Scan for the cell matching the given text and deliver its [X, Y] coordinate at center. 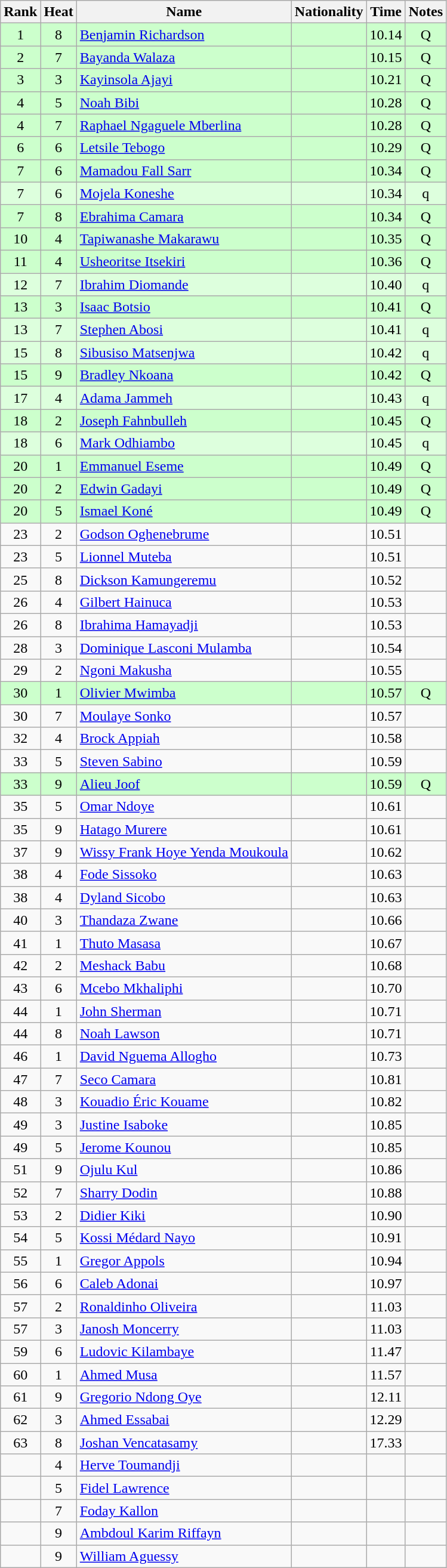
Bradley Nkoana [184, 375]
Ambdoul Karim Riffayn [184, 1533]
Nationality [329, 12]
42 [20, 965]
10.88 [386, 1193]
Meshack Babu [184, 965]
55 [20, 1261]
Dickson Kamungeremu [184, 579]
10.90 [386, 1215]
47 [20, 1079]
Gregorio Ndong Oye [184, 1397]
11 [20, 261]
Hatago Murere [184, 829]
Name [184, 12]
Heat [58, 12]
Mamadou Fall Sarr [184, 171]
Notes [426, 12]
61 [20, 1397]
Ronaldinho Oliveira [184, 1306]
Fode Sissoko [184, 875]
12 [20, 285]
Usheoritse Itsekiri [184, 261]
10.70 [386, 988]
David Nguema Allogho [184, 1057]
46 [20, 1057]
10.86 [386, 1170]
63 [20, 1443]
Steven Sabino [184, 761]
10.67 [386, 943]
10.82 [386, 1102]
11.57 [386, 1374]
Kossi Médard Nayo [184, 1238]
Adama Jammeh [184, 398]
Gilbert Hainuca [184, 602]
53 [20, 1215]
Stephen Abosi [184, 330]
Thuto Masasa [184, 943]
Time [386, 12]
Ahmed Essabai [184, 1420]
Wissy Frank Hoye Yenda Moukoula [184, 852]
59 [20, 1351]
10.97 [386, 1283]
10.52 [386, 579]
Kayinsola Ajayi [184, 80]
Gregor Appols [184, 1261]
Omar Ndoye [184, 807]
Benjamin Richardson [184, 35]
29 [20, 671]
10 [20, 239]
Lionnel Muteba [184, 557]
Bayanda Walaza [184, 57]
40 [20, 920]
60 [20, 1374]
Mcebo Mkhaliphi [184, 988]
Mojela Koneshe [184, 193]
Ngoni Makusha [184, 671]
Ismael Koné [184, 511]
John Sherman [184, 1011]
Dominique Lasconi Mulamba [184, 647]
10.91 [386, 1238]
48 [20, 1102]
Moulaye Sonko [184, 716]
Raphael Ngaguele Mberlina [184, 125]
Joseph Fahnbulleh [184, 421]
Rank [20, 12]
10.62 [386, 852]
51 [20, 1170]
10.66 [386, 920]
28 [20, 647]
Noah Bibi [184, 103]
Alieu Joof [184, 784]
10.21 [386, 80]
10.15 [386, 57]
Justine Isaboke [184, 1125]
Mark Odhiambo [184, 443]
Edwin Gadayi [184, 489]
10.40 [386, 285]
Caleb Adonai [184, 1283]
62 [20, 1420]
43 [20, 988]
Ojulu Kul [184, 1170]
37 [20, 852]
10.73 [386, 1057]
32 [20, 739]
Dyland Sicobo [184, 897]
25 [20, 579]
Sharry Dodin [184, 1193]
10.55 [386, 671]
52 [20, 1193]
10.81 [386, 1079]
Kouadio Éric Kouame [184, 1102]
10.94 [386, 1261]
10.58 [386, 739]
Godson Oghenebrume [184, 534]
Letsile Tebogo [184, 148]
Sibusiso Matsenjwa [184, 353]
Noah Lawson [184, 1034]
Seco Camara [184, 1079]
10.29 [386, 148]
12.11 [386, 1397]
Thandaza Zwane [184, 920]
10.43 [386, 398]
12.29 [386, 1420]
Ebrahima Camara [184, 216]
Isaac Botsio [184, 307]
Emmanuel Eseme [184, 466]
Ludovic Kilambaye [184, 1351]
Janosh Moncerry [184, 1329]
11.47 [386, 1351]
Jerome Kounou [184, 1147]
10.54 [386, 647]
17.33 [386, 1443]
10.14 [386, 35]
Ibrahim Diomande [184, 285]
Herve Toumandji [184, 1465]
Ibrahima Hamayadji [184, 625]
Ahmed Musa [184, 1374]
10.36 [386, 261]
56 [20, 1283]
41 [20, 943]
Fidel Lawrence [184, 1488]
10.68 [386, 965]
Foday Kallon [184, 1511]
William Aguessy [184, 1556]
Olivier Mwimba [184, 693]
54 [20, 1238]
17 [20, 398]
Tapiwanashe Makarawu [184, 239]
Didier Kiki [184, 1215]
Joshan Vencatasamy [184, 1443]
10.35 [386, 239]
Brock Appiah [184, 739]
